From the cell containing the given text, extract its center point as (X, Y) coordinate. 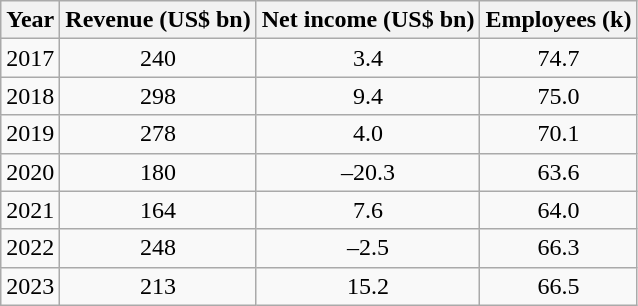
213 (158, 286)
75.0 (558, 96)
Year (30, 20)
2019 (30, 134)
63.6 (558, 172)
2020 (30, 172)
278 (158, 134)
298 (158, 96)
Net income (US$ bn) (368, 20)
7.6 (368, 210)
2018 (30, 96)
Employees (k) (558, 20)
3.4 (368, 58)
2017 (30, 58)
164 (158, 210)
64.0 (558, 210)
66.5 (558, 286)
2021 (30, 210)
9.4 (368, 96)
70.1 (558, 134)
74.7 (558, 58)
15.2 (368, 286)
240 (158, 58)
4.0 (368, 134)
2023 (30, 286)
180 (158, 172)
–2.5 (368, 248)
2022 (30, 248)
Revenue (US$ bn) (158, 20)
66.3 (558, 248)
248 (158, 248)
–20.3 (368, 172)
